Pinpoint the cell where the given text exists, returning its [X, Y] midpoint coordinate. 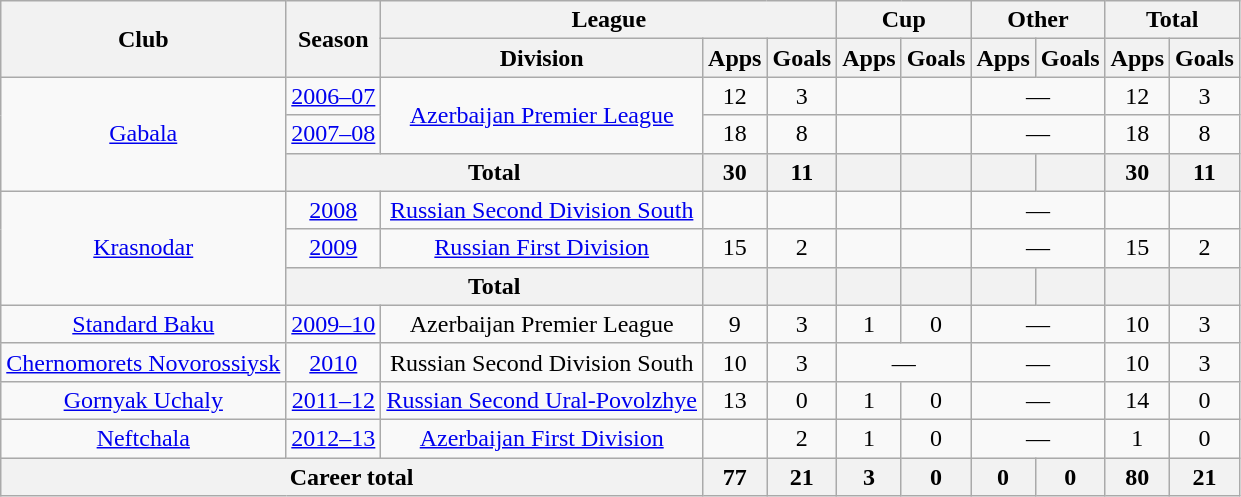
2010 [334, 362]
Russian First Division [542, 248]
Gornyak Uchaly [144, 400]
2006–07 [334, 96]
77 [735, 477]
Chernomorets Novorossiysk [144, 362]
2009–10 [334, 324]
Division [542, 58]
2007–08 [334, 134]
2012–13 [334, 438]
Career total [352, 477]
2011–12 [334, 400]
80 [1137, 477]
Cup [904, 20]
Russian Second Ural-Povolzhye [542, 400]
14 [1137, 400]
Azerbaijan First Division [542, 438]
League [609, 20]
Neftchala [144, 438]
13 [735, 400]
2008 [334, 210]
Season [334, 39]
Krasnodar [144, 248]
9 [735, 324]
Gabala [144, 134]
Club [144, 39]
Other [1038, 20]
2009 [334, 248]
Standard Baku [144, 324]
